Return (X, Y) of the center of cell containing provided text 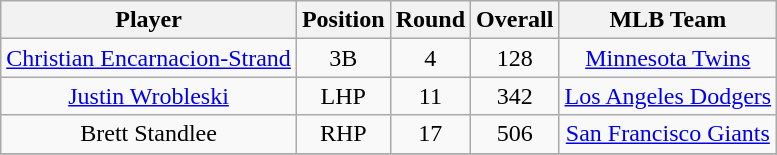
Los Angeles Dodgers (668, 96)
128 (515, 58)
Brett Standlee (149, 134)
4 (430, 58)
Overall (515, 20)
Justin Wrobleski (149, 96)
342 (515, 96)
Round (430, 20)
Player (149, 20)
3B (343, 58)
RHP (343, 134)
Position (343, 20)
LHP (343, 96)
506 (515, 134)
San Francisco Giants (668, 134)
Christian Encarnacion-Strand (149, 58)
Minnesota Twins (668, 58)
17 (430, 134)
MLB Team (668, 20)
11 (430, 96)
